Identify which cell holds the provided text, then report its [x, y] central coordinate. 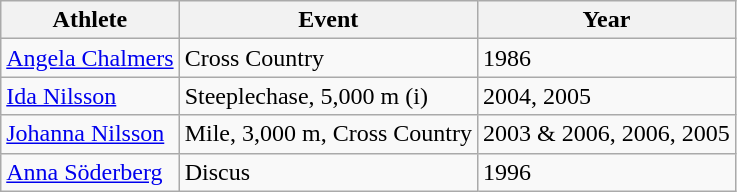
2004, 2005 [607, 96]
Ida Nilsson [90, 96]
1986 [607, 58]
Steeplechase, 5,000 m (i) [328, 96]
1996 [607, 172]
Johanna Nilsson [90, 134]
Angela Chalmers [90, 58]
Athlete [90, 20]
Year [607, 20]
Mile, 3,000 m, Cross Country [328, 134]
2003 & 2006, 2006, 2005 [607, 134]
Discus [328, 172]
Anna Söderberg [90, 172]
Cross Country [328, 58]
Event [328, 20]
